Capture the cell that displays the provided text and extract its (X, Y) central coordinate. 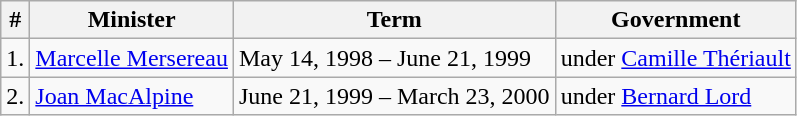
under Bernard Lord (676, 96)
1. (16, 58)
Joan MacAlpine (132, 96)
Term (394, 20)
June 21, 1999 – March 23, 2000 (394, 96)
Government (676, 20)
2. (16, 96)
Marcelle Mersereau (132, 58)
under Camille Thériault (676, 58)
Minister (132, 20)
May 14, 1998 – June 21, 1999 (394, 58)
# (16, 20)
